Find where the given text appears and provide that cell's center as [x, y] coordinate. 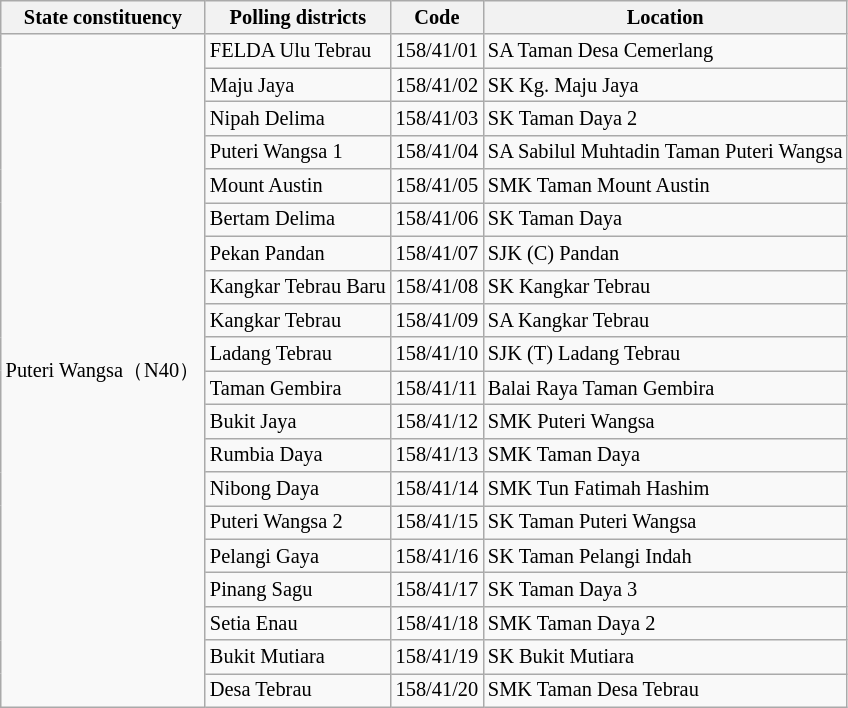
SK Taman Daya 2 [665, 118]
158/41/20 [437, 690]
Puteri Wangsa 1 [298, 152]
State constituency [103, 17]
SK Taman Daya [665, 219]
Code [437, 17]
SMK Taman Daya 2 [665, 623]
Maju Jaya [298, 85]
Pekan Pandan [298, 253]
158/41/18 [437, 623]
Balai Raya Taman Gembira [665, 388]
Location [665, 17]
Bertam Delima [298, 219]
SMK Puteri Wangsa [665, 421]
Kangkar Tebrau Baru [298, 287]
158/41/13 [437, 455]
158/41/17 [437, 589]
Pelangi Gaya [298, 556]
Bukit Mutiara [298, 657]
Bukit Jaya [298, 421]
158/41/02 [437, 85]
SMK Tun Fatimah Hashim [665, 489]
SJK (T) Ladang Tebrau [665, 354]
Kangkar Tebrau [298, 320]
SA Sabilul Muhtadin Taman Puteri Wangsa [665, 152]
SJK (C) Pandan [665, 253]
Pinang Sagu [298, 589]
158/41/14 [437, 489]
158/41/07 [437, 253]
SK Bukit Mutiara [665, 657]
158/41/16 [437, 556]
Puteri Wangsa 2 [298, 522]
158/41/04 [437, 152]
Desa Tebrau [298, 690]
158/41/03 [437, 118]
SK Taman Pelangi Indah [665, 556]
SA Kangkar Tebrau [665, 320]
SMK Taman Desa Tebrau [665, 690]
158/41/11 [437, 388]
SA Taman Desa Cemerlang [665, 51]
158/41/05 [437, 186]
158/41/09 [437, 320]
158/41/15 [437, 522]
Setia Enau [298, 623]
SK Taman Puteri Wangsa [665, 522]
Taman Gembira [298, 388]
SMK Taman Mount Austin [665, 186]
158/41/19 [437, 657]
158/41/06 [437, 219]
Nibong Daya [298, 489]
158/41/01 [437, 51]
Ladang Tebrau [298, 354]
158/41/12 [437, 421]
SK Kg. Maju Jaya [665, 85]
Mount Austin [298, 186]
SK Taman Daya 3 [665, 589]
Puteri Wangsa（N40） [103, 370]
Rumbia Daya [298, 455]
FELDA Ulu Tebrau [298, 51]
Polling districts [298, 17]
158/41/10 [437, 354]
158/41/08 [437, 287]
SMK Taman Daya [665, 455]
SK Kangkar Tebrau [665, 287]
Nipah Delima [298, 118]
